From the cell containing the given text, extract its center point as (X, Y) coordinate. 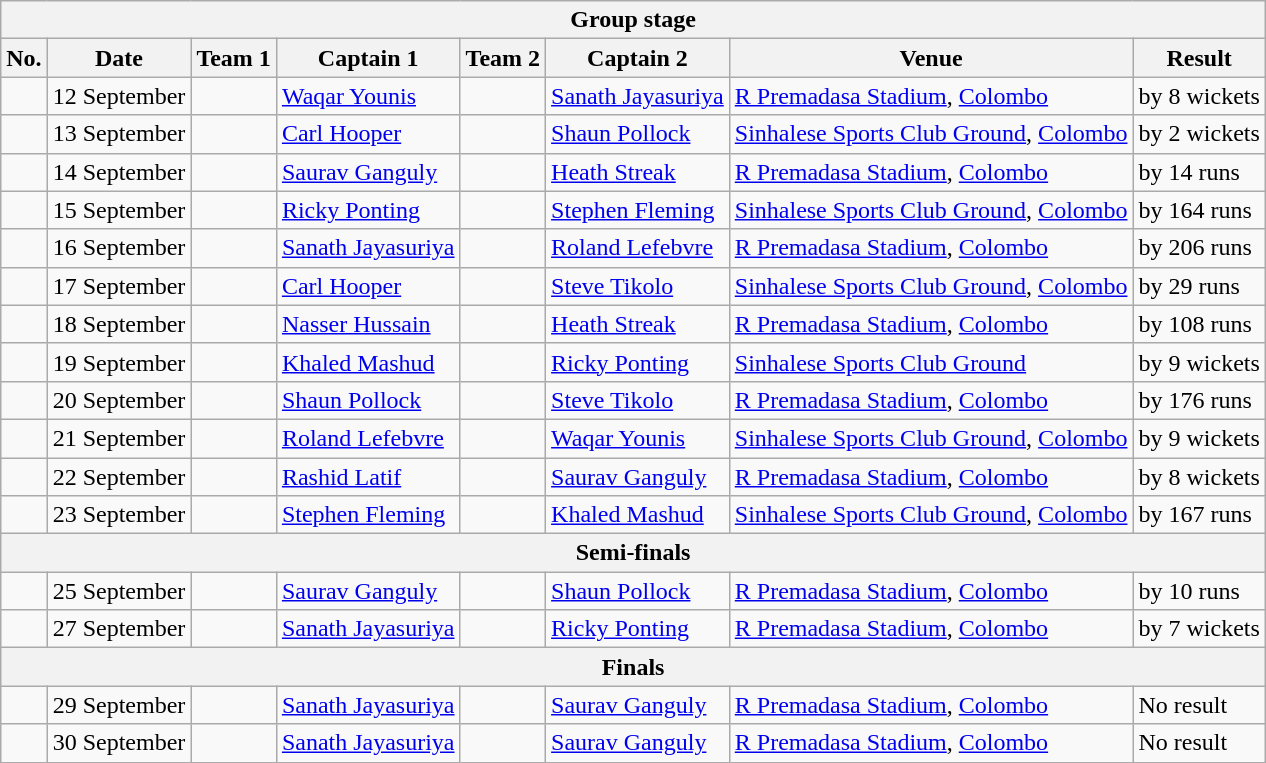
by 29 runs (1199, 286)
by 7 wickets (1199, 629)
Semi-finals (634, 553)
20 September (119, 400)
Sinhalese Sports Club Ground (931, 362)
No. (24, 58)
by 164 runs (1199, 210)
by 206 runs (1199, 248)
Captain 1 (368, 58)
by 2 wickets (1199, 134)
Group stage (634, 20)
by 176 runs (1199, 400)
Date (119, 58)
30 September (119, 743)
12 September (119, 96)
Finals (634, 667)
21 September (119, 438)
by 10 runs (1199, 591)
Rashid Latif (368, 477)
Team 1 (234, 58)
27 September (119, 629)
Captain 2 (638, 58)
23 September (119, 515)
13 September (119, 134)
18 September (119, 324)
17 September (119, 286)
16 September (119, 248)
19 September (119, 362)
29 September (119, 705)
14 September (119, 172)
Team 2 (503, 58)
25 September (119, 591)
22 September (119, 477)
by 167 runs (1199, 515)
15 September (119, 210)
by 14 runs (1199, 172)
Result (1199, 58)
Venue (931, 58)
Nasser Hussain (368, 324)
by 108 runs (1199, 324)
